From the cell containing the given text, extract its center point as [X, Y] coordinate. 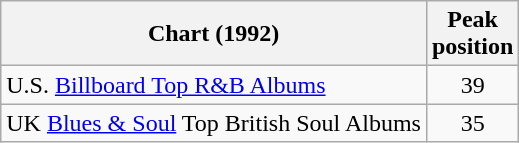
Peakposition [472, 34]
Chart (1992) [214, 34]
U.S. Billboard Top R&B Albums [214, 85]
39 [472, 85]
UK Blues & Soul Top British Soul Albums [214, 123]
35 [472, 123]
